Return the [X, Y] coordinate for the center point of the cell that contains the specified text.  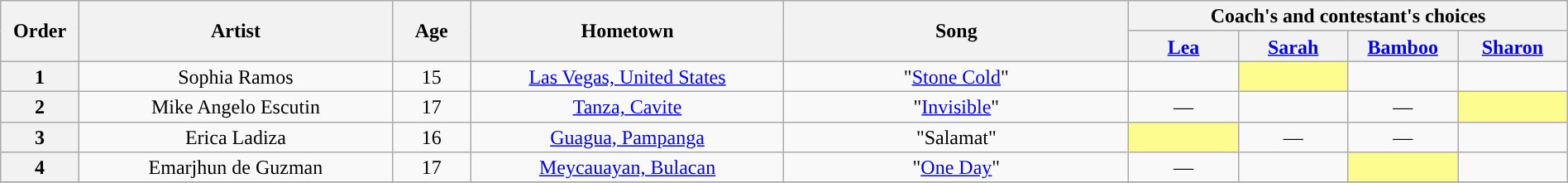
2 [40, 106]
Coach's and contestant's choices [1348, 17]
Sharon [1513, 46]
15 [432, 76]
Song [956, 31]
Hometown [627, 31]
Meycauayan, Bulacan [627, 167]
Las Vegas, United States [627, 76]
4 [40, 167]
Mike Angelo Escutin [235, 106]
Tanza, Cavite [627, 106]
Erica Ladiza [235, 137]
Guagua, Pampanga [627, 137]
Age [432, 31]
Lea [1184, 46]
Artist [235, 31]
Sarah [1293, 46]
"Invisible" [956, 106]
"Salamat" [956, 137]
Order [40, 31]
Sophia Ramos [235, 76]
3 [40, 137]
"Stone Cold" [956, 76]
Emarjhun de Guzman [235, 167]
"One Day" [956, 167]
Bamboo [1403, 46]
16 [432, 137]
1 [40, 76]
